Extract the (x, y) coordinate from the center of the cell holding the provided text.  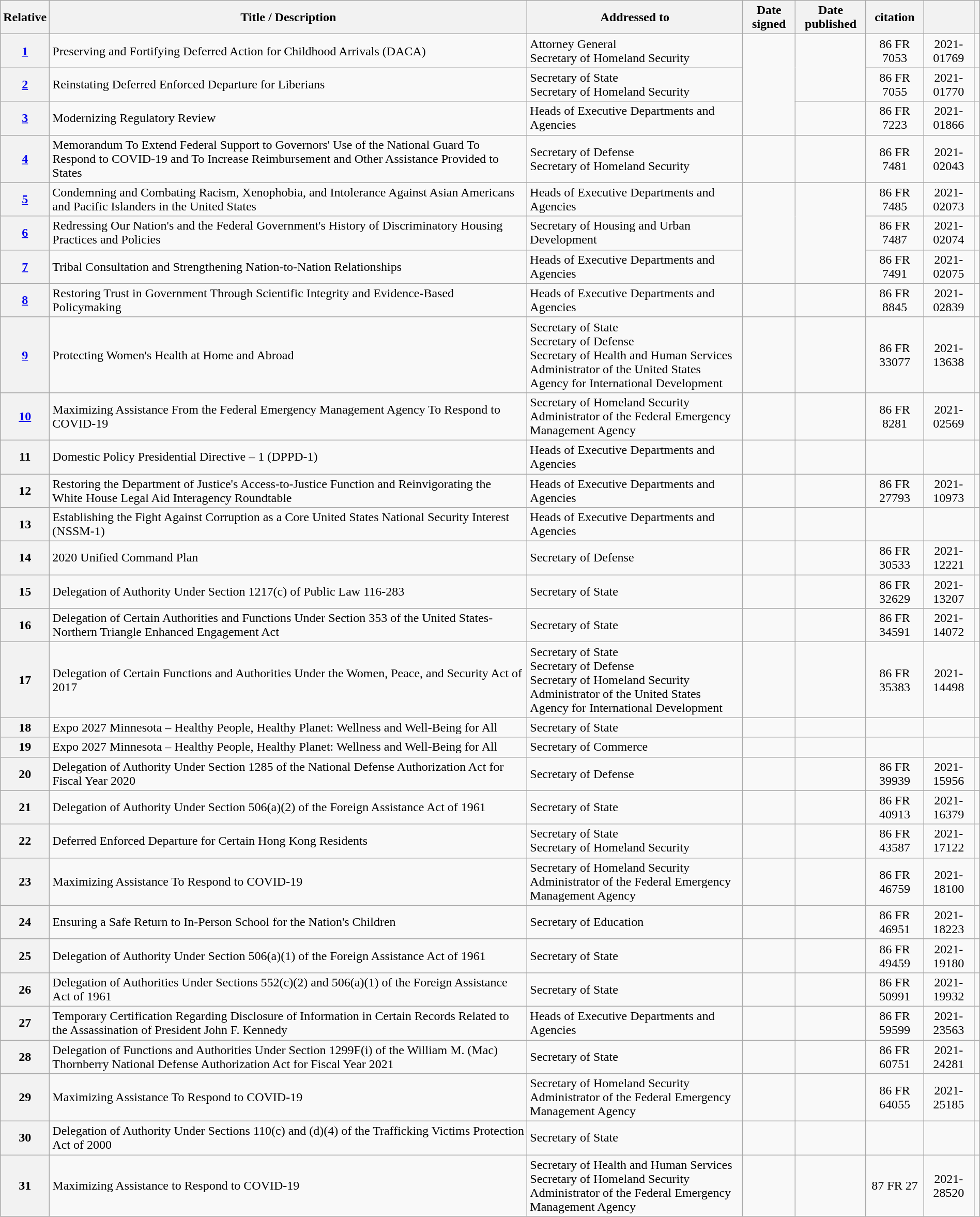
25 (25, 955)
5 (25, 200)
Modernizing Regulatory Review (288, 118)
citation (894, 18)
18 (25, 727)
Date published (831, 18)
86 FR 34591 (894, 626)
2021-02073 (949, 200)
20 (25, 773)
28 (25, 1057)
86 FR 35383 (894, 680)
8 (25, 300)
86 FR 7053 (894, 51)
2 (25, 85)
11 (25, 457)
Delegation of Authority Under Section 1285 of the National Defense Authorization Act for Fiscal Year 2020 (288, 773)
86 FR 39939 (894, 773)
Date signed (769, 18)
Secretary of DefenseSecretary of Homeland Security (635, 159)
86 FR 33077 (894, 355)
Secretary of Health and Human ServicesSecretary of Homeland SecurityAdministrator of the Federal Emergency Management Agency (635, 1186)
86 FR 27793 (894, 490)
Delegation of Certain Authorities and Functions Under Section 353 of the United States-Northern Triangle Enhanced Engagement Act (288, 626)
16 (25, 626)
10 (25, 416)
14 (25, 558)
22 (25, 841)
Secretary of Housing and Urban Development (635, 233)
2021-10973 (949, 490)
Delegation of Authority Under Sections 110(c) and (d)(4) of the Trafficking Victims Protection Act of 2000 (288, 1138)
Restoring the Department of Justice's Access-to-Justice Function and Reinvigorating the White House Legal Aid Interagency Roundtable (288, 490)
6 (25, 233)
Reinstating Deferred Enforced Departure for Liberians (288, 85)
86 FR 8845 (894, 300)
Delegation of Authorities Under Sections 552(c)(2) and 506(a)(1) of the Foreign Assistance Act of 1961 (288, 990)
13 (25, 524)
1 (25, 51)
Relative (25, 18)
7 (25, 267)
2021-12221 (949, 558)
Delegation of Authority Under Section 506(a)(2) of the Foreign Assistance Act of 1961 (288, 808)
23 (25, 881)
Protecting Women's Health at Home and Abroad (288, 355)
86 FR 7487 (894, 233)
86 FR 7223 (894, 118)
2021-18223 (949, 922)
2021-01769 (949, 51)
86 FR 46951 (894, 922)
Addressed to (635, 18)
Delegation of Certain Functions and Authorities Under the Women, Peace, and Security Act of 2017 (288, 680)
86 FR 7491 (894, 267)
31 (25, 1186)
17 (25, 680)
Ensuring a Safe Return to In-Person School for the Nation's Children (288, 922)
Deferred Enforced Departure for Certain Hong Kong Residents (288, 841)
26 (25, 990)
86 FR 49459 (894, 955)
29 (25, 1098)
2021-01770 (949, 85)
86 FR 50991 (894, 990)
2021-01866 (949, 118)
Domestic Policy Presidential Directive – 1 (DPPD-1) (288, 457)
2020 Unified Command Plan (288, 558)
Delegation of Authority Under Section 1217(c) of Public Law 116-283 (288, 591)
2021-02074 (949, 233)
2021-13207 (949, 591)
Redressing Our Nation's and the Federal Government's History of Discriminatory Housing Practices and Policies (288, 233)
86 FR 40913 (894, 808)
27 (25, 1023)
2021-02569 (949, 416)
2021-15956 (949, 773)
21 (25, 808)
86 FR 59599 (894, 1023)
24 (25, 922)
86 FR 7055 (894, 85)
2021-23563 (949, 1023)
Attorney GeneralSecretary of Homeland Security (635, 51)
Preserving and Fortifying Deferred Action for Childhood Arrivals (DACA) (288, 51)
Condemning and Combating Racism, Xenophobia, and Intolerance Against Asian Americans and Pacific Islanders in the United States (288, 200)
2021-14498 (949, 680)
2021-14072 (949, 626)
86 FR 8281 (894, 416)
Secretary of Commerce (635, 747)
4 (25, 159)
2021-02075 (949, 267)
86 FR 46759 (894, 881)
15 (25, 591)
2021-13638 (949, 355)
Temporary Certification Regarding Disclosure of Information in Certain Records Related to the Assassination of President John F. Kennedy (288, 1023)
Maximizing Assistance to Respond to COVID-19 (288, 1186)
Establishing the Fight Against Corruption as a Core United States National Security Interest (NSSM-1) (288, 524)
2021-17122 (949, 841)
2021-02839 (949, 300)
Restoring Trust in Government Through Scientific Integrity and Evidence-Based Policymaking (288, 300)
12 (25, 490)
86 FR 43587 (894, 841)
86 FR 64055 (894, 1098)
2021-18100 (949, 881)
19 (25, 747)
30 (25, 1138)
Secretary of StateSecretary of DefenseSecretary of Homeland SecurityAdministrator of the United States Agency for International Development (635, 680)
Tribal Consultation and Strengthening Nation-to-Nation Relationships (288, 267)
86 FR 60751 (894, 1057)
86 FR 7485 (894, 200)
Title / Description (288, 18)
2021-24281 (949, 1057)
2021-19932 (949, 990)
Delegation of Authority Under Section 506(a)(1) of the Foreign Assistance Act of 1961 (288, 955)
9 (25, 355)
2021-16379 (949, 808)
Secretary of Education (635, 922)
87 FR 27 (894, 1186)
3 (25, 118)
2021-25185 (949, 1098)
2021-02043 (949, 159)
86 FR 30533 (894, 558)
2021-19180 (949, 955)
2021-28520 (949, 1186)
Maximizing Assistance From the Federal Emergency Management Agency To Respond to COVID-19 (288, 416)
Secretary of StateSecretary of DefenseSecretary of Health and Human ServicesAdministrator of the United States Agency for International Development (635, 355)
86 FR 32629 (894, 591)
86 FR 7481 (894, 159)
